Capture the cell that displays the provided text and extract its (x, y) central coordinate. 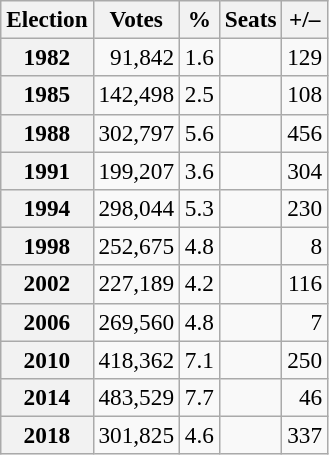
1998 (47, 246)
129 (305, 57)
302,797 (136, 133)
298,044 (136, 208)
Votes (136, 19)
108 (305, 95)
7.7 (199, 397)
1988 (47, 133)
4.6 (199, 435)
199,207 (136, 170)
Seats (250, 19)
Election (47, 19)
2006 (47, 322)
269,560 (136, 322)
230 (305, 208)
2002 (47, 284)
7.1 (199, 359)
227,189 (136, 284)
3.6 (199, 170)
7 (305, 322)
456 (305, 133)
2018 (47, 435)
1994 (47, 208)
337 (305, 435)
% (199, 19)
1985 (47, 95)
1.6 (199, 57)
+/– (305, 19)
2.5 (199, 95)
304 (305, 170)
142,498 (136, 95)
5.6 (199, 133)
116 (305, 284)
301,825 (136, 435)
4.2 (199, 284)
483,529 (136, 397)
1991 (47, 170)
91,842 (136, 57)
418,362 (136, 359)
250 (305, 359)
46 (305, 397)
8 (305, 246)
1982 (47, 57)
5.3 (199, 208)
252,675 (136, 246)
2014 (47, 397)
2010 (47, 359)
